For the text-containing cell, return its midpoint in (x, y) coordinate format. 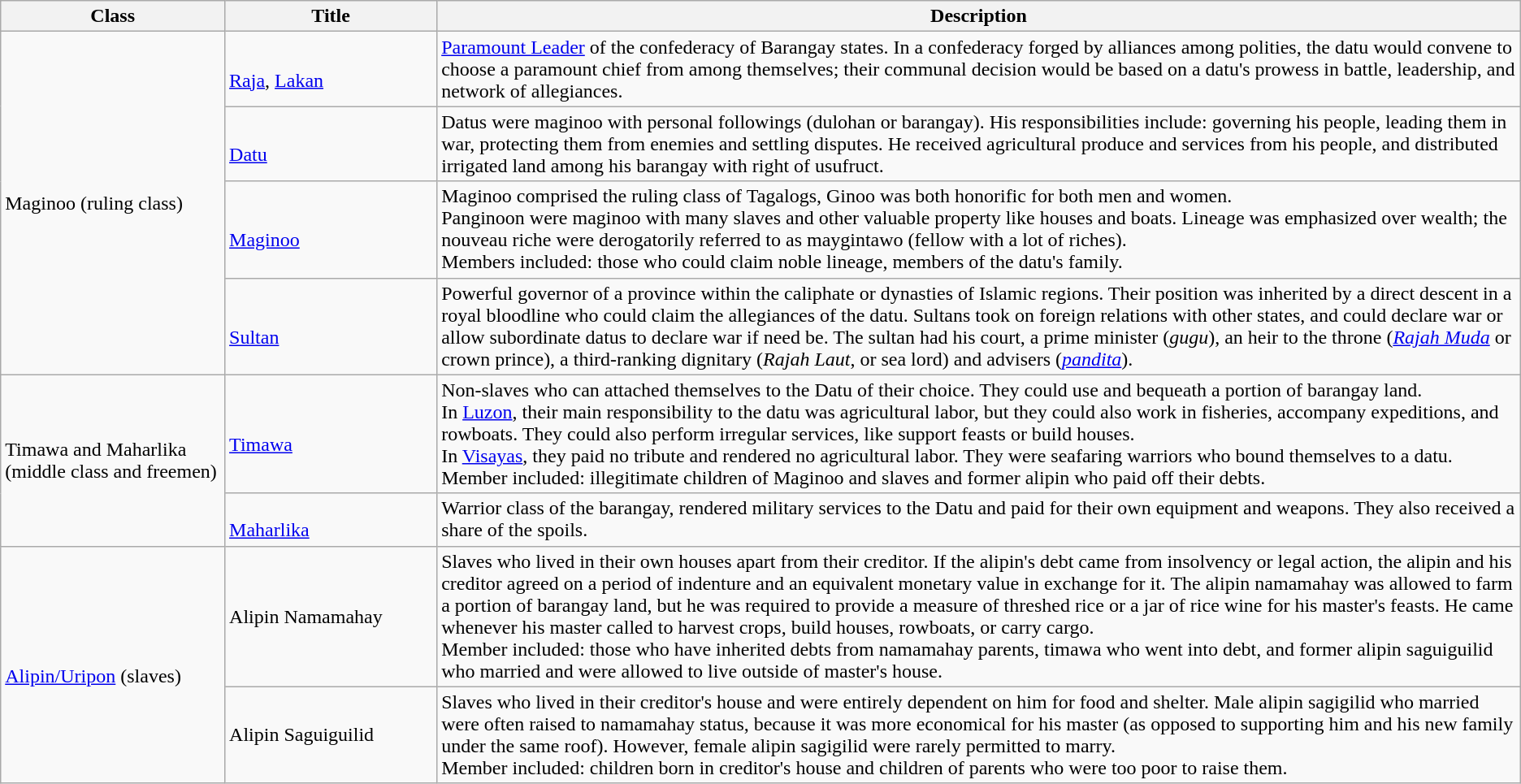
Alipin/Uripon (slaves) (113, 665)
Description (979, 16)
Timawa (331, 434)
Datu (331, 144)
Class (113, 16)
Sultan (331, 327)
Maginoo (331, 229)
Title (331, 16)
Maharlika (331, 520)
Alipin Saguiguilid (331, 734)
Raja, Lakan (331, 69)
Alipin Namamahay (331, 616)
Maginoo (ruling class) (113, 203)
Timawa and Maharlika (middle class and freemen) (113, 460)
